Locate the cell with the specified text and output its (X, Y) center coordinate. 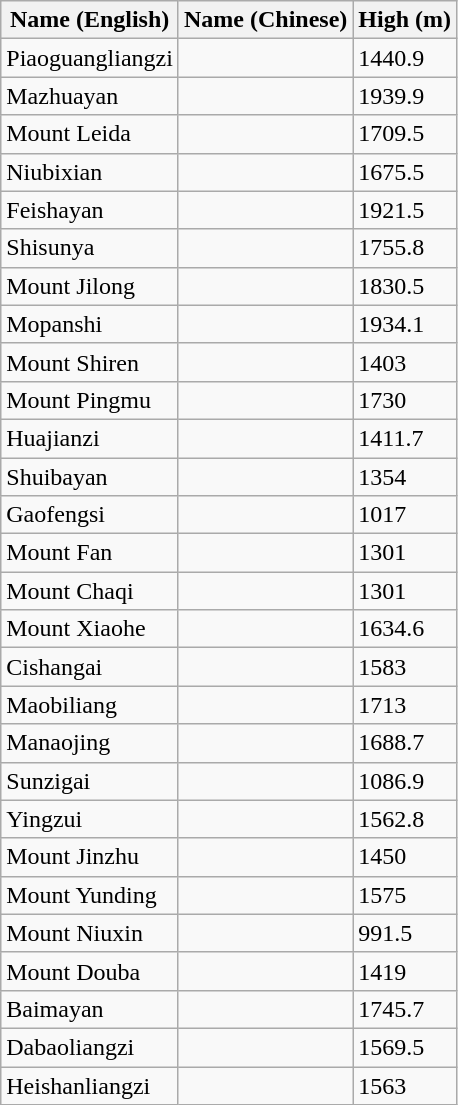
Mount Chaqi (90, 591)
1713 (405, 705)
1830.5 (405, 286)
1562.8 (405, 819)
1354 (405, 477)
Mopanshi (90, 324)
Niubixian (90, 172)
1575 (405, 895)
Mount Yunding (90, 895)
1755.8 (405, 248)
1688.7 (405, 743)
Mazhuayan (90, 96)
1709.5 (405, 134)
Name (English) (90, 20)
1675.5 (405, 172)
Mount Jilong (90, 286)
Sunzigai (90, 781)
Yingzui (90, 819)
1634.6 (405, 629)
1419 (405, 971)
Dabaoliangzi (90, 1047)
Mount Shiren (90, 362)
Mount Xiaohe (90, 629)
1934.1 (405, 324)
1921.5 (405, 210)
991.5 (405, 933)
1583 (405, 667)
Mount Pingmu (90, 400)
Maobiliang (90, 705)
1563 (405, 1085)
Manaojing (90, 743)
Mount Leida (90, 134)
Mount Douba (90, 971)
Mount Niuxin (90, 933)
Cishangai (90, 667)
1440.9 (405, 58)
Feishayan (90, 210)
Name (Chinese) (265, 20)
Piaoguangliangzi (90, 58)
1086.9 (405, 781)
1017 (405, 515)
Baimayan (90, 1009)
Mount Jinzhu (90, 857)
Shuibayan (90, 477)
1939.9 (405, 96)
1569.5 (405, 1047)
1730 (405, 400)
Mount Fan (90, 553)
Huajianzi (90, 438)
1745.7 (405, 1009)
Heishanliangzi (90, 1085)
Shisunya (90, 248)
Gaofengsi (90, 515)
High (m) (405, 20)
1403 (405, 362)
1411.7 (405, 438)
1450 (405, 857)
